Capture the cell that displays the provided text and extract its (X, Y) central coordinate. 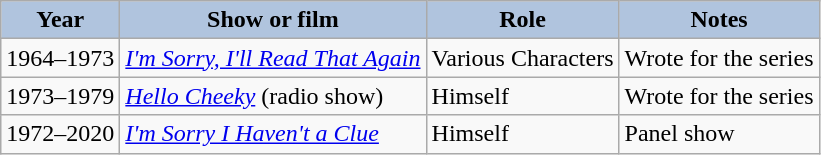
I'm Sorry, I'll Read That Again (273, 58)
1964–1973 (60, 58)
1973–1979 (60, 96)
Panel show (719, 134)
Year (60, 20)
I'm Sorry I Haven't a Clue (273, 134)
Role (522, 20)
Show or film (273, 20)
Notes (719, 20)
1972–2020 (60, 134)
Hello Cheeky (radio show) (273, 96)
Various Characters (522, 58)
